Scan for the cell matching the given text and deliver its (x, y) coordinate at center. 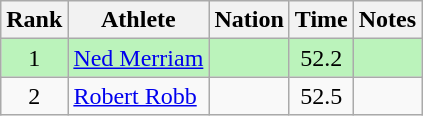
Ned Merriam (138, 58)
Time (321, 20)
52.2 (321, 58)
Nation (249, 20)
Notes (387, 20)
52.5 (321, 96)
Rank (34, 20)
1 (34, 58)
2 (34, 96)
Athlete (138, 20)
Robert Robb (138, 96)
